Extract the [x, y] coordinate from the center of the cell holding the provided text.  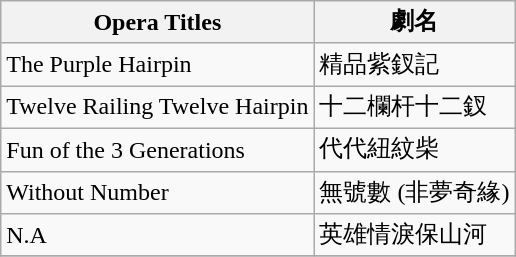
英雄情淚保山河 [414, 236]
N.A [158, 236]
劇名 [414, 22]
代代紐紋柴 [414, 150]
Fun of the 3 Generations [158, 150]
Twelve Railing Twelve Hairpin [158, 108]
Without Number [158, 192]
十二欄杆十二釵 [414, 108]
精品紫釵記 [414, 64]
無號數 (非夢奇緣) [414, 192]
Opera Titles [158, 22]
The Purple Hairpin [158, 64]
